Extract the (x, y) coordinate from the center of the cell holding the provided text.  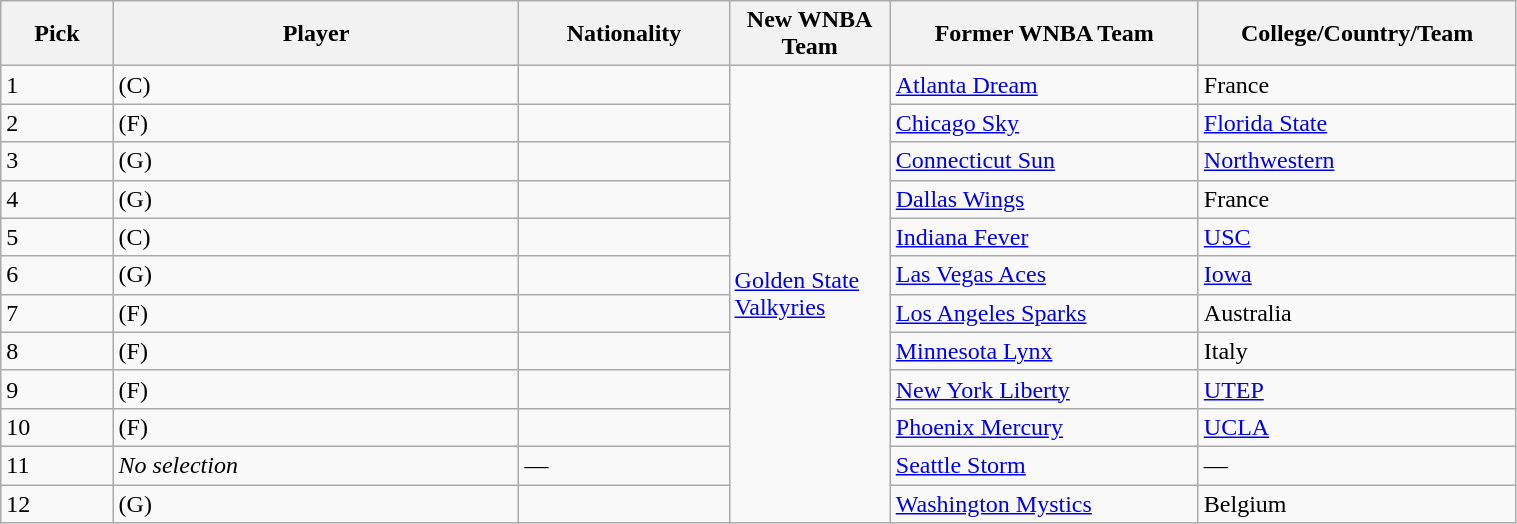
Atlanta Dream (1044, 85)
2 (57, 123)
Australia (1357, 313)
UCLA (1357, 427)
4 (57, 199)
8 (57, 351)
Nationality (624, 34)
Golden State Valkyries (810, 294)
7 (57, 313)
New York Liberty (1044, 389)
Italy (1357, 351)
College/Country/Team (1357, 34)
10 (57, 427)
11 (57, 465)
Northwestern (1357, 161)
Iowa (1357, 275)
Los Angeles Sparks (1044, 313)
Belgium (1357, 503)
UTEP (1357, 389)
USC (1357, 237)
Las Vegas Aces (1044, 275)
12 (57, 503)
Indiana Fever (1044, 237)
Player (316, 34)
Dallas Wings (1044, 199)
Florida State (1357, 123)
Chicago Sky (1044, 123)
Former WNBA Team (1044, 34)
Phoenix Mercury (1044, 427)
Pick (57, 34)
Washington Mystics (1044, 503)
1 (57, 85)
No selection (316, 465)
Connecticut Sun (1044, 161)
6 (57, 275)
New WNBA Team (810, 34)
Minnesota Lynx (1044, 351)
5 (57, 237)
3 (57, 161)
Seattle Storm (1044, 465)
9 (57, 389)
